Provide the [X, Y] coordinate of the cell's center where the given text is located.  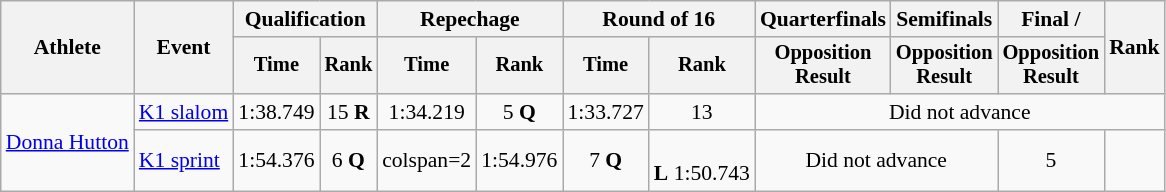
1:54.976 [519, 160]
1:54.376 [276, 160]
K1 slalom [184, 112]
Quarterfinals [823, 19]
Final / [1052, 19]
L 1:50.743 [702, 160]
Repechage [470, 19]
1:34.219 [426, 112]
1:38.749 [276, 112]
13 [702, 112]
Semifinals [944, 19]
Round of 16 [658, 19]
5 Q [519, 112]
colspan=2 [426, 160]
7 Q [605, 160]
Athlete [68, 48]
Donna Hutton [68, 142]
Event [184, 48]
6 Q [349, 160]
K1 sprint [184, 160]
15 R [349, 112]
5 [1052, 160]
1:33.727 [605, 112]
Qualification [305, 19]
